Identify which cell holds the provided text, then report its (x, y) central coordinate. 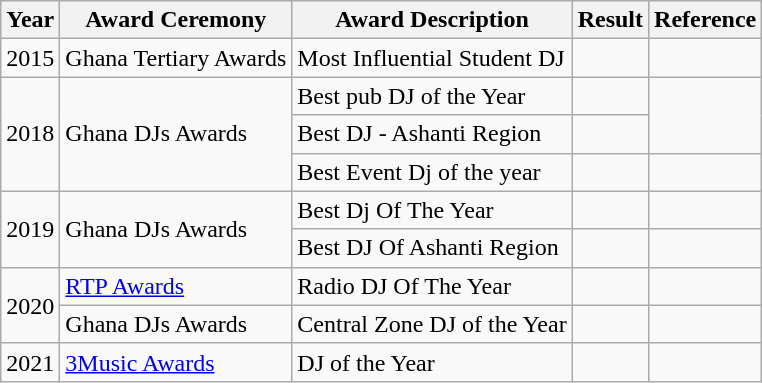
Best pub DJ of the Year (432, 96)
Best Event Dj of the year (432, 172)
Award Description (432, 20)
RTP Awards (176, 286)
Best DJ - Ashanti Region (432, 134)
Radio DJ Of The Year (432, 286)
Best Dj Of The Year (432, 210)
DJ of the Year (432, 362)
2020 (30, 305)
Year (30, 20)
Ghana Tertiary Awards (176, 58)
2015 (30, 58)
2019 (30, 229)
Award Ceremony (176, 20)
Central Zone DJ of the Year (432, 324)
Most Influential Student DJ (432, 58)
3Music Awards (176, 362)
2018 (30, 134)
Result (610, 20)
Reference (706, 20)
2021 (30, 362)
Best DJ Of Ashanti Region (432, 248)
